Locate the cell with the specified text and output its [X, Y] center coordinate. 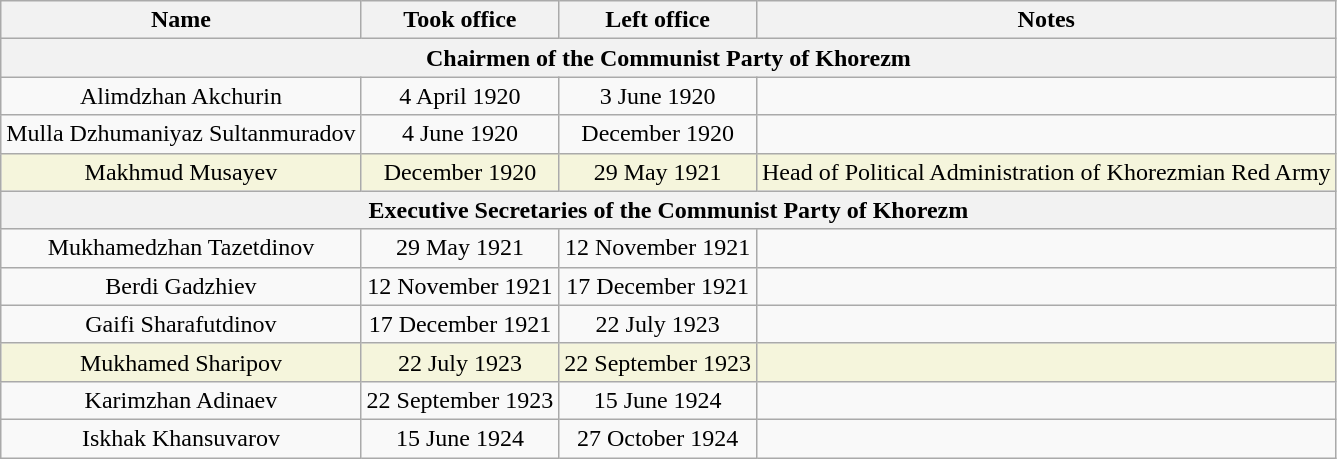
Chairmen of the Communist Party of Khorezm [668, 58]
Makhmud Musayev [181, 172]
Alimdzhan Akchurin [181, 96]
4 June 1920 [460, 134]
Took office [460, 20]
Karimzhan Adinaev [181, 400]
Berdi Gadzhiev [181, 286]
Head of Political Administration of Khorezmian Red Army [1046, 172]
Mulla Dzhumaniyaz Sultanmuradov [181, 134]
Mukhamed Sharipov [181, 362]
Executive Secretaries of the Communist Party of Khorezm [668, 210]
Name [181, 20]
Iskhak Khansuvarov [181, 438]
Left office [658, 20]
4 April 1920 [460, 96]
3 June 1920 [658, 96]
27 October 1924 [658, 438]
Notes [1046, 20]
Gaifi Sharafutdinov [181, 324]
Mukhamedzhan Tazetdinov [181, 248]
